Scan for the cell matching the given text and deliver its [x, y] coordinate at center. 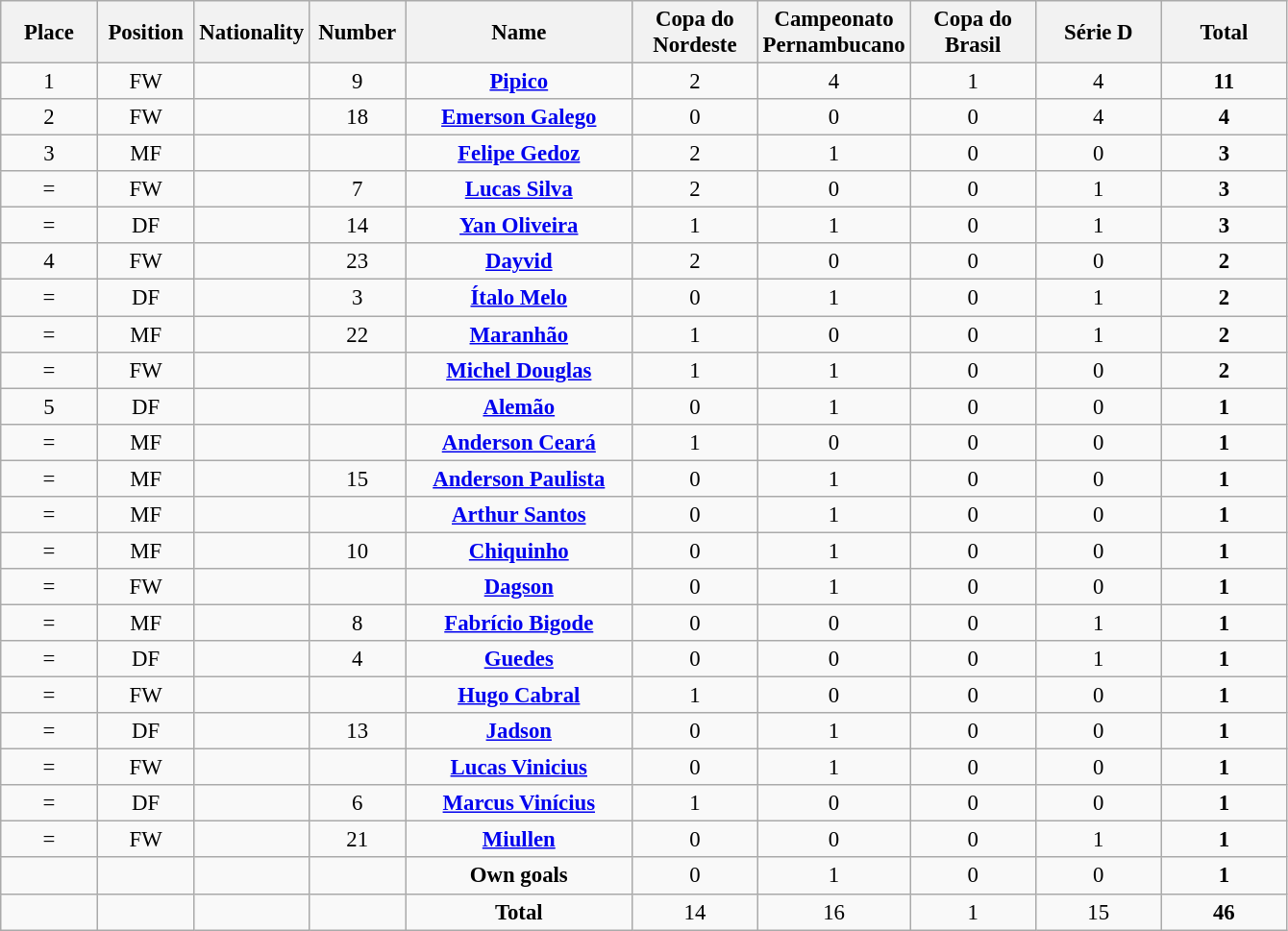
22 [358, 334]
Campeonato Pernambucano [834, 33]
9 [358, 82]
Anderson Paulista [519, 478]
Dayvid [519, 262]
Guedes [519, 659]
Lucas Silva [519, 189]
Chiquinho [519, 551]
13 [358, 731]
18 [358, 117]
Number [358, 33]
Copa do Nordeste [696, 33]
Emerson Galego [519, 117]
Miullen [519, 840]
Position [146, 33]
Arthur Santos [519, 515]
Pipico [519, 82]
Alemão [519, 406]
Hugo Cabral [519, 696]
Own goals [519, 876]
Felipe Gedoz [519, 154]
Nationality [252, 33]
Fabrício Bigode [519, 623]
Yan Oliveira [519, 226]
46 [1225, 912]
Lucas Vinicius [519, 768]
6 [358, 803]
Jadson [519, 731]
Marcus Vinícius [519, 803]
Dagson [519, 587]
8 [358, 623]
7 [358, 189]
23 [358, 262]
5 [50, 406]
Name [519, 33]
Anderson Ceará [519, 442]
Copa do Brasil [973, 33]
11 [1225, 82]
21 [358, 840]
10 [358, 551]
Place [50, 33]
Série D [1098, 33]
Michel Douglas [519, 370]
Ítalo Melo [519, 298]
16 [834, 912]
Maranhão [519, 334]
